Return the [X, Y] coordinate for the center point of the cell that contains the specified text.  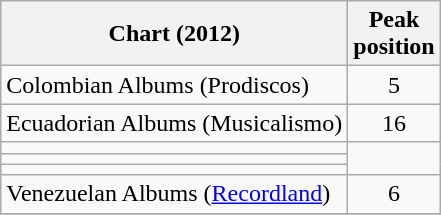
6 [394, 194]
Colombian Albums (Prodiscos) [174, 85]
16 [394, 123]
Ecuadorian Albums (Musicalismo) [174, 123]
Peakposition [394, 34]
Chart (2012) [174, 34]
5 [394, 85]
Venezuelan Albums (Recordland) [174, 194]
